From the cell containing the given text, extract its center point as [x, y] coordinate. 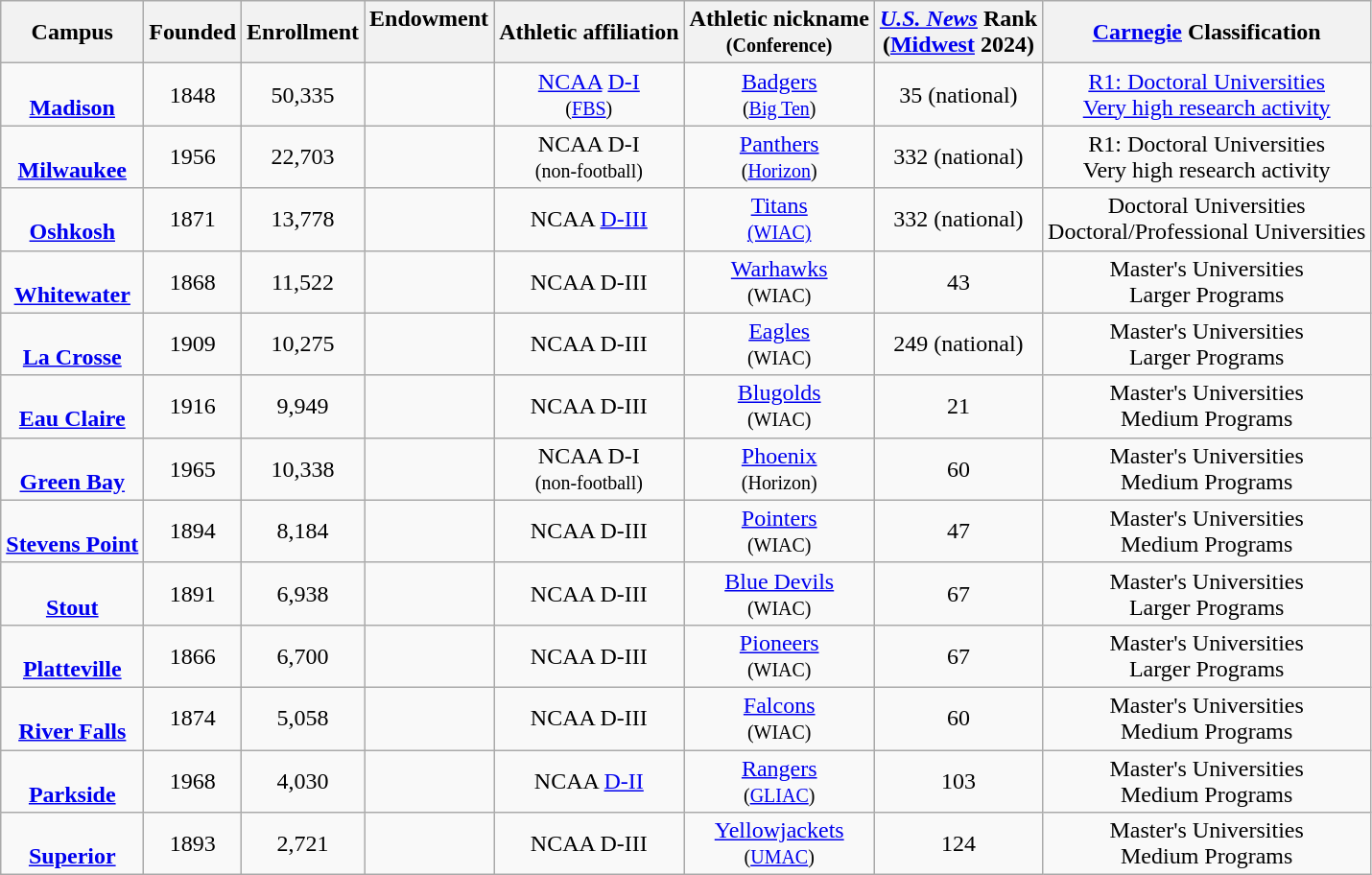
10,275 [303, 343]
Pointers(WIAC) [779, 532]
Green Bay [73, 468]
10,338 [303, 468]
1891 [193, 593]
Yellowjackets(UMAC) [779, 844]
Warhawks(WIAC) [779, 282]
Falcons(WIAC) [779, 718]
Doctoral UniversitiesDoctoral/Professional Universities [1207, 219]
Endowment [430, 33]
1874 [193, 718]
U.S. News Rank(Midwest 2024) [958, 33]
1866 [193, 656]
1894 [193, 532]
Eagles(WIAC) [779, 343]
Titans(WIAC) [779, 219]
Panthers(Horizon) [779, 157]
Enrollment [303, 33]
1909 [193, 343]
Madison [73, 94]
Blue Devils(WIAC) [779, 593]
4,030 [303, 781]
Athletic affiliation [589, 33]
5,058 [303, 718]
Badgers(Big Ten) [779, 94]
22,703 [303, 157]
NCAA D-II [589, 781]
43 [958, 282]
Founded [193, 33]
50,335 [303, 94]
103 [958, 781]
47 [958, 532]
1965 [193, 468]
249 (national) [958, 343]
8,184 [303, 532]
Oshkosh [73, 219]
1968 [193, 781]
1871 [193, 219]
Blugolds(WIAC) [779, 407]
9,949 [303, 407]
Stevens Point [73, 532]
Whitewater [73, 282]
2,721 [303, 844]
Platteville [73, 656]
River Falls [73, 718]
6,700 [303, 656]
6,938 [303, 593]
Phoenix(Horizon) [779, 468]
13,778 [303, 219]
Pioneers(WIAC) [779, 656]
Stout [73, 593]
La Crosse [73, 343]
1916 [193, 407]
1848 [193, 94]
Carnegie Classification [1207, 33]
21 [958, 407]
Milwaukee [73, 157]
1893 [193, 844]
Superior [73, 844]
Campus [73, 33]
11,522 [303, 282]
Parkside [73, 781]
35 (national) [958, 94]
1956 [193, 157]
Rangers(GLIAC) [779, 781]
1868 [193, 282]
Eau Claire [73, 407]
NCAA D-I(FBS) [589, 94]
Athletic nickname(Conference) [779, 33]
124 [958, 844]
